From the cell containing the given text, extract its center point as (X, Y) coordinate. 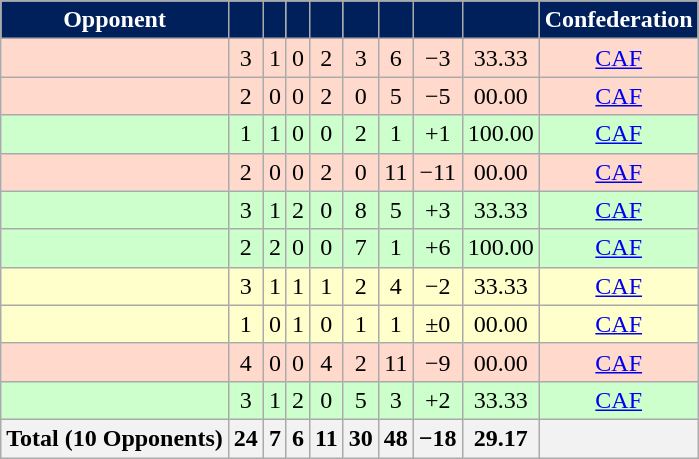
−9 (438, 362)
±0 (438, 324)
+3 (438, 210)
−2 (438, 286)
48 (396, 438)
30 (360, 438)
Opponent (115, 20)
+6 (438, 248)
Confederation (618, 20)
8 (360, 210)
+1 (438, 134)
24 (246, 438)
29.17 (500, 438)
+2 (438, 400)
−5 (438, 96)
Total (10 Opponents) (115, 438)
−18 (438, 438)
−3 (438, 58)
−11 (438, 172)
